From the cell containing the given text, extract its center point as (x, y) coordinate. 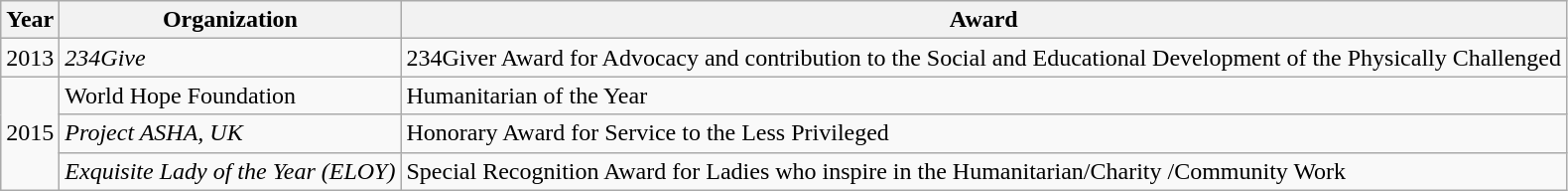
World Hope Foundation (230, 95)
Award (984, 20)
Humanitarian of the Year (984, 95)
234Giver Award for Advocacy and contribution to the Social and Educational Development of the Physically Challenged (984, 58)
234Give (230, 58)
2013 (30, 58)
Year (30, 20)
Project ASHA, UK (230, 133)
Organization (230, 20)
2015 (30, 133)
Honorary Award for Service to the Less Privileged (984, 133)
Special Recognition Award for Ladies who inspire in the Humanitarian/Charity /Community Work (984, 171)
Exquisite Lady of the Year (ELOY) (230, 171)
